Find where the given text appears and provide that cell's center as [x, y] coordinate. 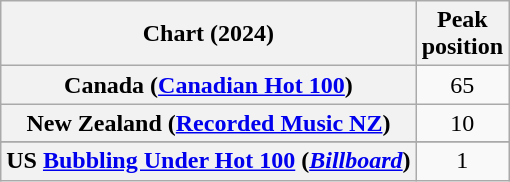
US Bubbling Under Hot 100 (Billboard) [208, 161]
10 [462, 123]
1 [462, 161]
Chart (2024) [208, 34]
New Zealand (Recorded Music NZ) [208, 123]
65 [462, 85]
Canada (Canadian Hot 100) [208, 85]
Peakposition [462, 34]
